For the text-containing cell, return its midpoint in [x, y] coordinate format. 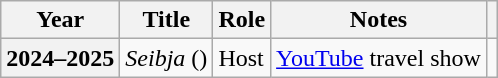
YouTube travel show [379, 58]
2024–2025 [60, 58]
Host [242, 58]
Seibja () [166, 58]
Role [242, 20]
Year [60, 20]
Notes [379, 20]
Title [166, 20]
